From the cell containing the given text, extract its center point as [x, y] coordinate. 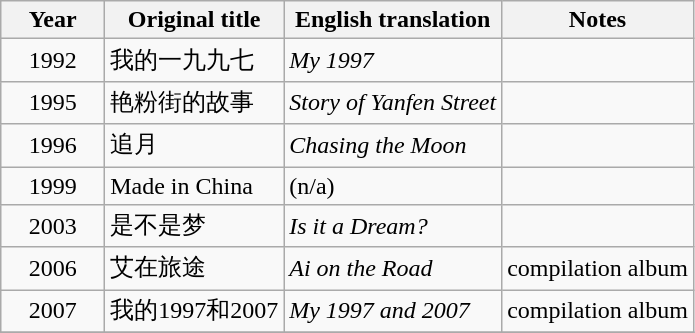
Made in China [194, 185]
2007 [53, 312]
English translation [393, 20]
Story of Yanfen Street [393, 102]
Year [53, 20]
是不是梦 [194, 226]
1996 [53, 146]
Is it a Dream? [393, 226]
Ai on the Road [393, 268]
艳粉街的故事 [194, 102]
(n/a) [393, 185]
追月 [194, 146]
我的一九九七 [194, 60]
2006 [53, 268]
Notes [598, 20]
My 1997 [393, 60]
My 1997 and 2007 [393, 312]
1995 [53, 102]
1999 [53, 185]
1992 [53, 60]
我的1997和2007 [194, 312]
2003 [53, 226]
Chasing the Moon [393, 146]
艾在旅途 [194, 268]
Original title [194, 20]
